Detect which cell encompasses the target text, then output its [X, Y] center coordinate. 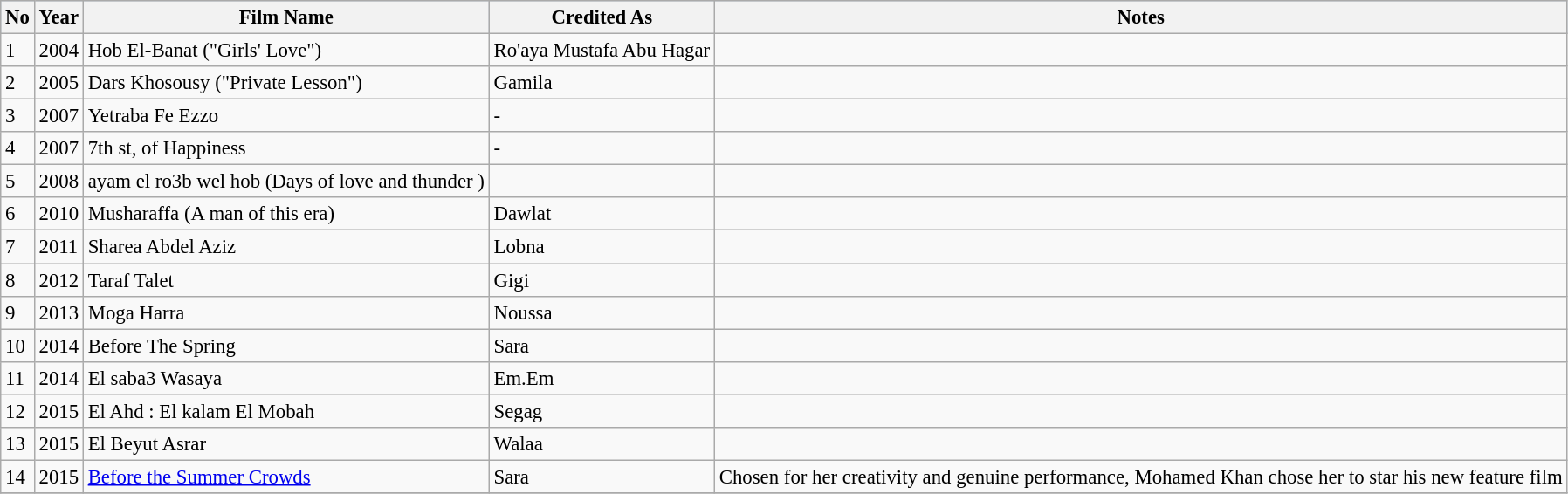
7 [17, 247]
Yetraba Fe Ezzo [286, 116]
2005 [58, 83]
El Beyut Asrar [286, 444]
El Ahd : El kalam El Mobah [286, 411]
Chosen for her creativity and genuine performance, Mohamed Khan chose her to star his new feature film [1140, 477]
Taraf Talet [286, 280]
Dawlat [602, 214]
13 [17, 444]
Before The Spring [286, 346]
Film Name [286, 17]
11 [17, 378]
6 [17, 214]
3 [17, 116]
ayam el ro3b wel hob (Days of love and thunder ) [286, 182]
Moga Harra [286, 312]
4 [17, 148]
12 [17, 411]
Ro'aya Mustafa Abu Hagar [602, 51]
2013 [58, 312]
Sharea Abdel Aziz [286, 247]
El saba3 Wasaya [286, 378]
9 [17, 312]
Noussa [602, 312]
10 [17, 346]
5 [17, 182]
2010 [58, 214]
Em.Em [602, 378]
2012 [58, 280]
1 [17, 51]
7th st, of Happiness [286, 148]
No [17, 17]
Walaa [602, 444]
Before the Summer Crowds [286, 477]
Dars Khosousy ("Private Lesson") [286, 83]
2011 [58, 247]
Hob El-Banat ("Girls' Love") [286, 51]
Credited As [602, 17]
Musharaffa (A man of this era) [286, 214]
Gigi [602, 280]
14 [17, 477]
Notes [1140, 17]
8 [17, 280]
Lobna [602, 247]
2 [17, 83]
Gamila [602, 83]
2008 [58, 182]
2004 [58, 51]
Segag [602, 411]
Year [58, 17]
